Detect which cell encompasses the target text, then output its (x, y) center coordinate. 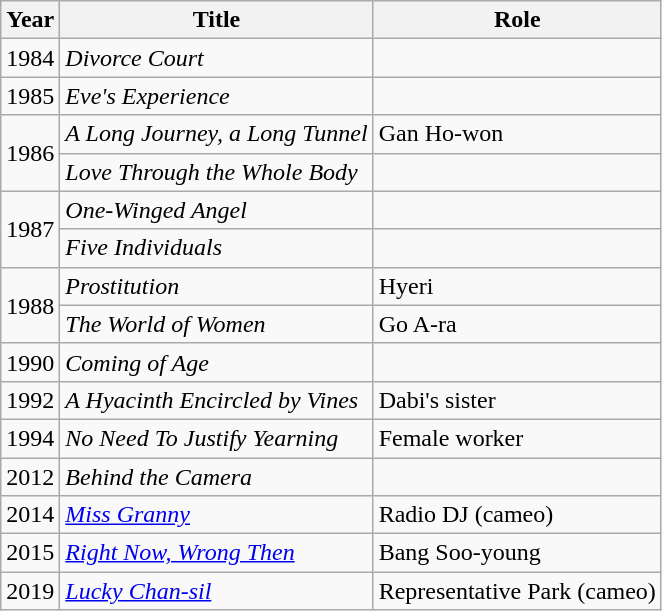
Coming of Age (216, 362)
Prostitution (216, 286)
Go A-ra (517, 324)
Female worker (517, 438)
Radio DJ (cameo) (517, 515)
Dabi's sister (517, 400)
Year (30, 20)
Love Through the Whole Body (216, 172)
2012 (30, 477)
2014 (30, 515)
A Hyacinth Encircled by Vines (216, 400)
Right Now, Wrong Then (216, 553)
Behind the Camera (216, 477)
1990 (30, 362)
1986 (30, 153)
Miss Granny (216, 515)
Role (517, 20)
A Long Journey, a Long Tunnel (216, 134)
Title (216, 20)
Divorce Court (216, 58)
Representative Park (cameo) (517, 591)
1984 (30, 58)
No Need To Justify Yearning (216, 438)
2015 (30, 553)
1985 (30, 96)
Five Individuals (216, 248)
Lucky Chan-sil (216, 591)
2019 (30, 591)
One-Winged Angel (216, 210)
1987 (30, 229)
The World of Women (216, 324)
Hyeri (517, 286)
1988 (30, 305)
Eve's Experience (216, 96)
Bang Soo-young (517, 553)
1992 (30, 400)
Gan Ho-won (517, 134)
1994 (30, 438)
